Return (x, y) of the center of cell containing provided text 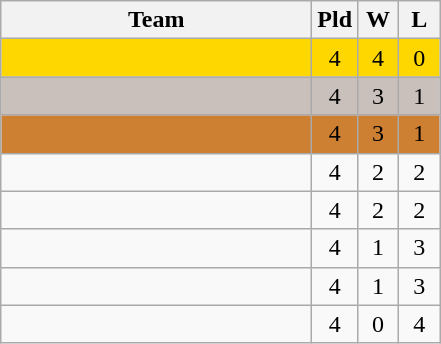
Pld (335, 20)
W (378, 20)
Team (156, 20)
L (420, 20)
